Determine the (X, Y) coordinate at the center of the cell enclosing the given text.  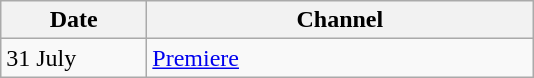
Premiere (340, 58)
Date (74, 20)
Channel (340, 20)
31 July (74, 58)
